Provide the [x, y] coordinate of the cell's center where the given text is located.  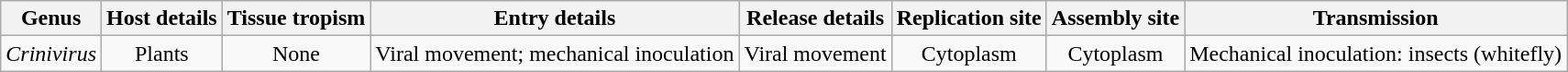
Entry details [555, 18]
Crinivirus [51, 54]
Viral movement [815, 54]
Release details [815, 18]
Genus [51, 18]
Replication site [968, 18]
Viral movement; mechanical inoculation [555, 54]
Transmission [1375, 18]
Tissue tropism [296, 18]
Plants [162, 54]
None [296, 54]
Mechanical inoculation: insects (whitefly) [1375, 54]
Assembly site [1115, 18]
Host details [162, 18]
